Identify which cell holds the provided text, then report its (x, y) central coordinate. 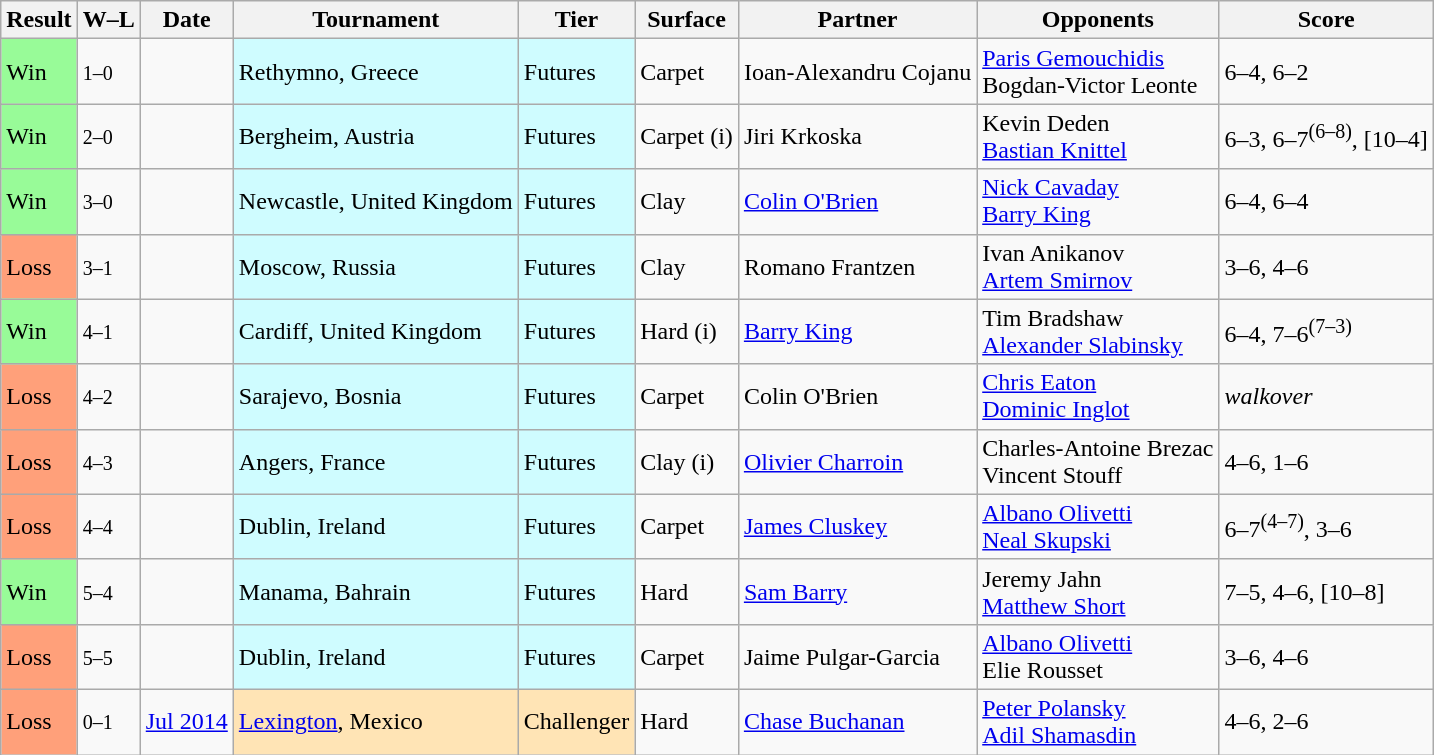
Angers, France (376, 462)
Albano Olivetti Elie Rousset (1098, 656)
Tim Bradshaw Alexander Slabinsky (1098, 332)
4–6, 1–6 (1326, 462)
Manama, Bahrain (376, 592)
6–4, 6–4 (1326, 202)
6–7(4–7), 3–6 (1326, 526)
4–3 (108, 462)
4–4 (108, 526)
0–1 (108, 722)
Albano Olivetti Neal Skupski (1098, 526)
Jul 2014 (186, 722)
Jiri Krkoska (857, 136)
James Cluskey (857, 526)
5–4 (108, 592)
Ivan Anikanov Artem Smirnov (1098, 266)
7–5, 4–6, [10–8] (1326, 592)
6–3, 6–7(6–8), [10–4] (1326, 136)
Olivier Charroin (857, 462)
Chris Eaton Dominic Inglot (1098, 396)
6–4, 6–2 (1326, 72)
Score (1326, 20)
Romano Frantzen (857, 266)
4–1 (108, 332)
Bergheim, Austria (376, 136)
Rethymno, Greece (376, 72)
Cardiff, United Kingdom (376, 332)
Ioan-Alexandru Cojanu (857, 72)
W–L (108, 20)
Date (186, 20)
Result (39, 20)
Tournament (376, 20)
Paris Gemouchidis Bogdan-Victor Leonte (1098, 72)
1–0 (108, 72)
3–0 (108, 202)
Clay (i) (687, 462)
Hard (i) (687, 332)
6–4, 7–6(7–3) (1326, 332)
Jaime Pulgar-Garcia (857, 656)
Surface (687, 20)
Barry King (857, 332)
Partner (857, 20)
Chase Buchanan (857, 722)
Nick Cavaday Barry King (1098, 202)
4–6, 2–6 (1326, 722)
Opponents (1098, 20)
4–2 (108, 396)
Sam Barry (857, 592)
Lexington, Mexico (376, 722)
Kevin Deden Bastian Knittel (1098, 136)
Challenger (576, 722)
Charles-Antoine Brezac Vincent Stouff (1098, 462)
Moscow, Russia (376, 266)
Sarajevo, Bosnia (376, 396)
3–1 (108, 266)
Newcastle, United Kingdom (376, 202)
walkover (1326, 396)
Tier (576, 20)
5–5 (108, 656)
Jeremy Jahn Matthew Short (1098, 592)
2–0 (108, 136)
Carpet (i) (687, 136)
Peter Polansky Adil Shamasdin (1098, 722)
